Detect which cell encompasses the target text, then output its (X, Y) center coordinate. 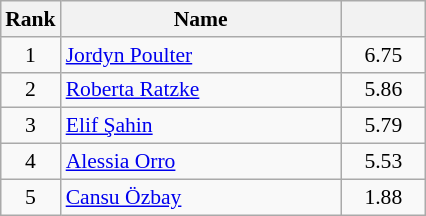
5.53 (384, 161)
4 (30, 161)
3 (30, 126)
Rank (30, 19)
Roberta Ratzke (201, 90)
Elif Şahin (201, 126)
5.86 (384, 90)
Alessia Orro (201, 161)
1 (30, 54)
Cansu Özbay (201, 197)
5 (30, 197)
2 (30, 90)
Name (201, 19)
1.88 (384, 197)
Jordyn Poulter (201, 54)
5.79 (384, 126)
6.75 (384, 54)
